Capture the cell that displays the provided text and extract its (X, Y) central coordinate. 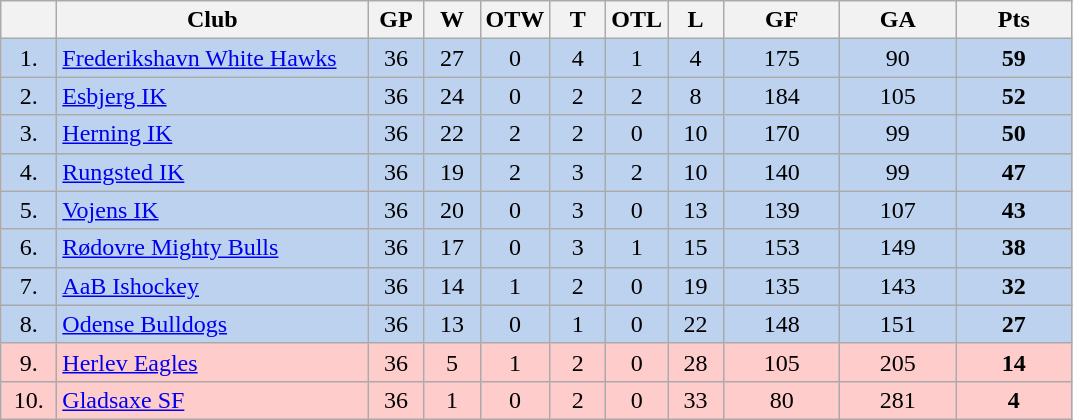
9. (29, 362)
52 (1014, 96)
5. (29, 210)
Odense Bulldogs (212, 324)
33 (696, 400)
6. (29, 248)
24 (452, 96)
W (452, 20)
Esbjerg IK (212, 96)
47 (1014, 172)
AaB Ishockey (212, 286)
4. (29, 172)
8. (29, 324)
OTW (515, 20)
28 (696, 362)
143 (898, 286)
135 (782, 286)
Frederikshavn White Hawks (212, 58)
175 (782, 58)
Pts (1014, 20)
170 (782, 134)
Herlev Eagles (212, 362)
148 (782, 324)
8 (696, 96)
Rungsted IK (212, 172)
GA (898, 20)
205 (898, 362)
GF (782, 20)
Herning IK (212, 134)
2. (29, 96)
80 (782, 400)
17 (452, 248)
L (696, 20)
149 (898, 248)
140 (782, 172)
32 (1014, 286)
38 (1014, 248)
107 (898, 210)
184 (782, 96)
5 (452, 362)
90 (898, 58)
OTL (637, 20)
153 (782, 248)
15 (696, 248)
GP (396, 20)
139 (782, 210)
281 (898, 400)
10. (29, 400)
59 (1014, 58)
7. (29, 286)
20 (452, 210)
1. (29, 58)
Club (212, 20)
Gladsaxe SF (212, 400)
Vojens IK (212, 210)
3. (29, 134)
43 (1014, 210)
Rødovre Mighty Bulls (212, 248)
T (578, 20)
50 (1014, 134)
151 (898, 324)
